Search for the cell housing the specified text and yield its [X, Y] center coordinate. 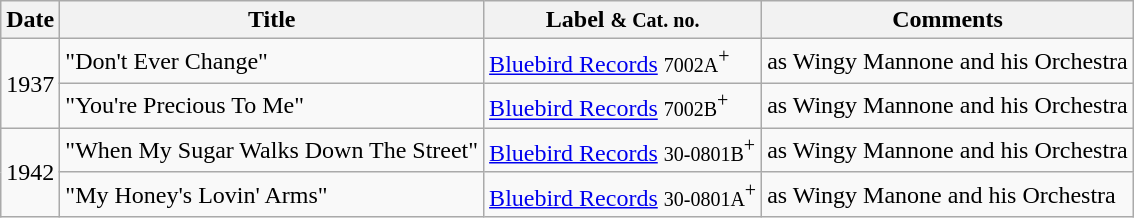
Bluebird Records 30-0801A+ [623, 194]
"When My Sugar Walks Down The Street" [272, 150]
1937 [30, 84]
Bluebird Records 7002A+ [623, 62]
Title [272, 20]
Bluebird Records 30-0801B+ [623, 150]
"You're Precious To Me" [272, 106]
Date [30, 20]
as Wingy Manone and his Orchestra [948, 194]
1942 [30, 172]
Bluebird Records 7002B+ [623, 106]
Comments [948, 20]
"My Honey's Lovin' Arms" [272, 194]
Label & Cat. no. [623, 20]
"Don't Ever Change" [272, 62]
